Search for the cell housing the specified text and yield its (X, Y) center coordinate. 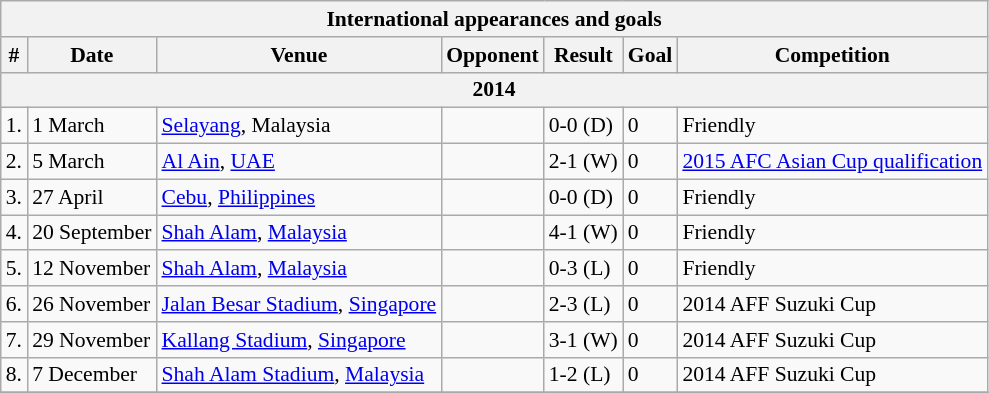
2-3 (L) (584, 304)
Shah Alam Stadium, Malaysia (298, 375)
12 November (92, 269)
Competition (832, 55)
Jalan Besar Stadium, Singapore (298, 304)
1. (14, 126)
6. (14, 304)
Cebu, Philippines (298, 197)
2015 AFC Asian Cup qualification (832, 162)
Goal (650, 55)
3-1 (W) (584, 340)
Opponent (492, 55)
Result (584, 55)
Kallang Stadium, Singapore (298, 340)
26 November (92, 304)
4-1 (W) (584, 233)
29 November (92, 340)
2-1 (W) (584, 162)
2. (14, 162)
5 March (92, 162)
7. (14, 340)
Al Ain, UAE (298, 162)
0-3 (L) (584, 269)
International appearances and goals (494, 19)
4. (14, 233)
3. (14, 197)
20 September (92, 233)
Date (92, 55)
# (14, 55)
1 March (92, 126)
Selayang, Malaysia (298, 126)
27 April (92, 197)
8. (14, 375)
Venue (298, 55)
1-2 (L) (584, 375)
2014 (494, 90)
5. (14, 269)
7 December (92, 375)
